Find where the given text appears and provide that cell's center as [x, y] coordinate. 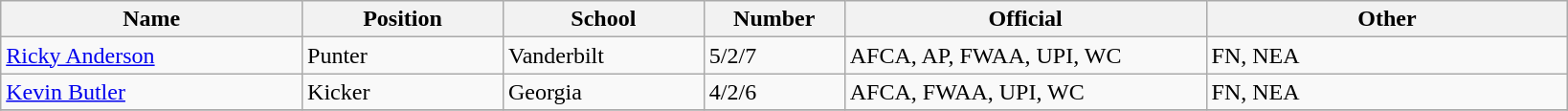
Name [151, 19]
Kevin Butler [151, 92]
5/2/7 [773, 55]
Kicker [403, 92]
Ricky Anderson [151, 55]
Other [1387, 19]
AFCA, FWAA, UPI, WC [1025, 92]
Georgia [603, 92]
School [603, 19]
Number [773, 19]
Vanderbilt [603, 55]
Position [403, 19]
Official [1025, 19]
AFCA, AP, FWAA, UPI, WC [1025, 55]
4/2/6 [773, 92]
Punter [403, 55]
